Search for the cell housing the specified text and yield its [X, Y] center coordinate. 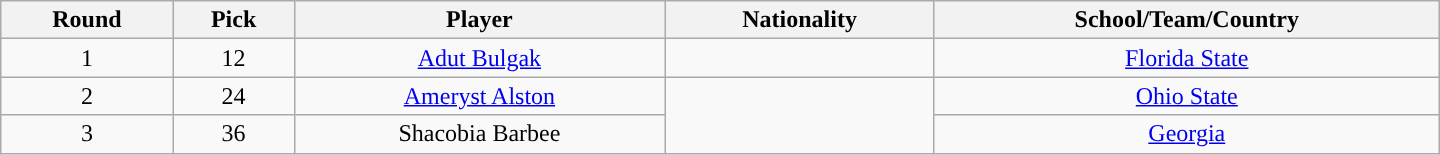
Nationality [800, 20]
24 [234, 96]
School/Team/Country [1186, 20]
Georgia [1186, 134]
Adut Bulgak [480, 58]
2 [87, 96]
Ohio State [1186, 96]
1 [87, 58]
3 [87, 134]
36 [234, 134]
Shacobia Barbee [480, 134]
Pick [234, 20]
Ameryst Alston [480, 96]
Round [87, 20]
Player [480, 20]
12 [234, 58]
Florida State [1186, 58]
